Return (X, Y) of the center of cell containing provided text 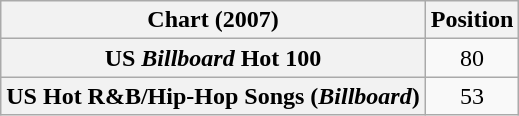
Position (472, 20)
80 (472, 58)
53 (472, 96)
Chart (2007) (213, 20)
US Hot R&B/Hip-Hop Songs (Billboard) (213, 96)
US Billboard Hot 100 (213, 58)
